Scan for the cell matching the given text and deliver its (x, y) coordinate at center. 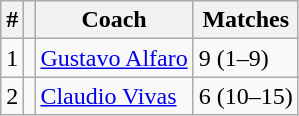
9 (1–9) (246, 58)
# (12, 20)
Gustavo Alfaro (114, 58)
6 (10–15) (246, 96)
2 (12, 96)
Matches (246, 20)
1 (12, 58)
Coach (114, 20)
Claudio Vivas (114, 96)
